Return [x, y] of the center of cell containing provided text 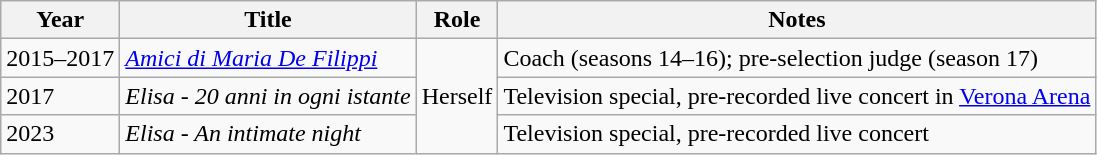
Television special, pre-recorded live concert [797, 134]
2017 [60, 96]
Notes [797, 20]
2023 [60, 134]
2015–2017 [60, 58]
Elisa - 20 anni in ogni istante [268, 96]
Herself [457, 96]
Television special, pre-recorded live concert in Verona Arena [797, 96]
Amici di Maria De Filippi [268, 58]
Role [457, 20]
Title [268, 20]
Year [60, 20]
Coach (seasons 14–16); pre-selection judge (season 17) [797, 58]
Elisa - An intimate night [268, 134]
